For the text-containing cell, return its midpoint in (x, y) coordinate format. 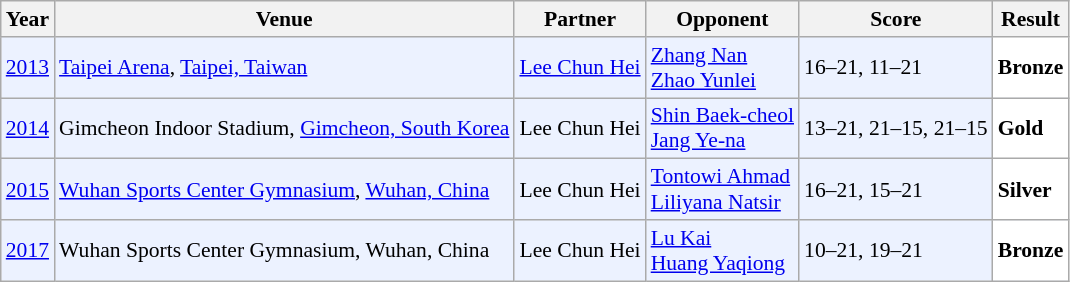
2017 (28, 250)
2013 (28, 68)
Gimcheon Indoor Stadium, Gimcheon, South Korea (284, 128)
Result (1031, 19)
16–21, 11–21 (896, 68)
Venue (284, 19)
2015 (28, 190)
16–21, 15–21 (896, 190)
10–21, 19–21 (896, 250)
Tontowi Ahmad Liliyana Natsir (722, 190)
Score (896, 19)
Taipei Arena, Taipei, Taiwan (284, 68)
Zhang Nan Zhao Yunlei (722, 68)
Opponent (722, 19)
2014 (28, 128)
Silver (1031, 190)
Gold (1031, 128)
Year (28, 19)
Partner (580, 19)
13–21, 21–15, 21–15 (896, 128)
Shin Baek-cheol Jang Ye-na (722, 128)
Lu Kai Huang Yaqiong (722, 250)
